Find where the given text appears and provide that cell's center as [X, Y] coordinate. 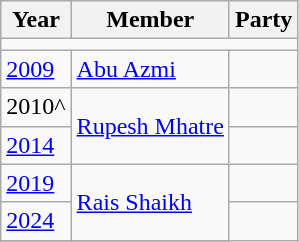
2024 [36, 221]
Year [36, 20]
Party [263, 20]
2019 [36, 183]
Rupesh Mhatre [150, 126]
Abu Azmi [150, 69]
2014 [36, 145]
Member [150, 20]
2010^ [36, 107]
2009 [36, 69]
Rais Shaikh [150, 202]
